Search for the cell housing the specified text and yield its [X, Y] center coordinate. 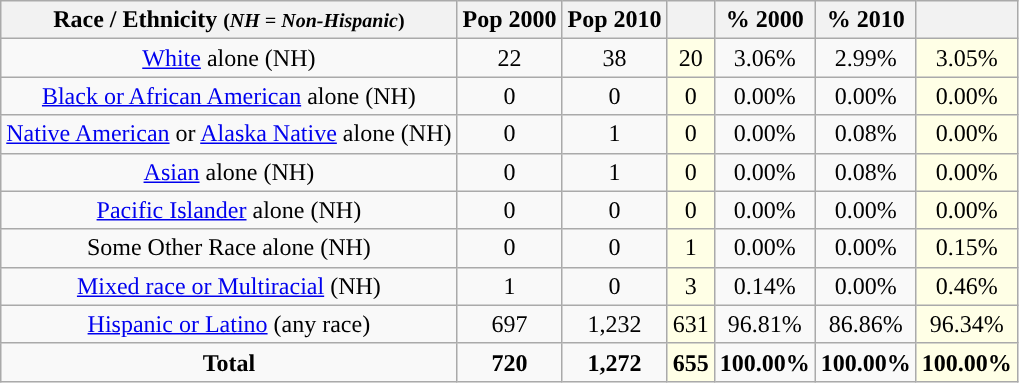
Mixed race or Multiracial (NH) [229, 286]
Pop 2000 [510, 20]
Race / Ethnicity (NH = Non-Hispanic) [229, 20]
1,272 [614, 362]
3.06% [764, 58]
2.99% [866, 58]
0.46% [966, 286]
720 [510, 362]
Pop 2010 [614, 20]
3 [690, 286]
Asian alone (NH) [229, 172]
86.86% [866, 324]
22 [510, 58]
697 [510, 324]
38 [614, 58]
Some Other Race alone (NH) [229, 248]
% 2010 [866, 20]
Native American or Alaska Native alone (NH) [229, 134]
96.81% [764, 324]
631 [690, 324]
1,232 [614, 324]
Pacific Islander alone (NH) [229, 210]
Total [229, 362]
White alone (NH) [229, 58]
% 2000 [764, 20]
0.14% [764, 286]
Black or African American alone (NH) [229, 96]
655 [690, 362]
20 [690, 58]
Hispanic or Latino (any race) [229, 324]
0.15% [966, 248]
96.34% [966, 324]
3.05% [966, 58]
